Output the (X, Y) coordinate of the center of the cell containing the given text.  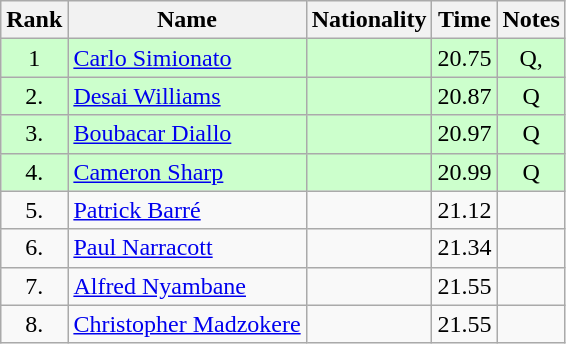
Cameron Sharp (187, 172)
Boubacar Diallo (187, 134)
20.75 (464, 58)
7. (34, 286)
Nationality (369, 20)
20.99 (464, 172)
4. (34, 172)
Desai Williams (187, 96)
Q, (531, 58)
Alfred Nyambane (187, 286)
Patrick Barré (187, 210)
Rank (34, 20)
20.87 (464, 96)
Christopher Madzokere (187, 324)
21.34 (464, 248)
6. (34, 248)
5. (34, 210)
Notes (531, 20)
21.12 (464, 210)
Time (464, 20)
Carlo Simionato (187, 58)
Paul Narracott (187, 248)
1 (34, 58)
20.97 (464, 134)
Name (187, 20)
2. (34, 96)
8. (34, 324)
3. (34, 134)
